From the cell containing the given text, extract its center point as [x, y] coordinate. 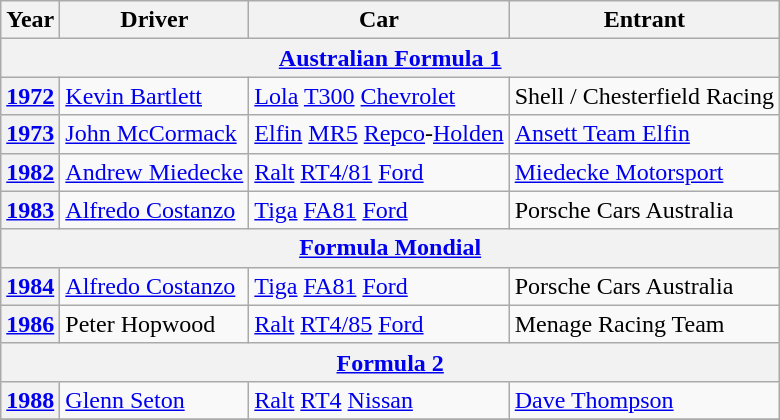
Elfin MR5 Repco-Holden [379, 134]
Ansett Team Elfin [644, 134]
John McCormack [154, 134]
Miedecke Motorsport [644, 172]
Formula 2 [390, 362]
Formula Mondial [390, 248]
Ralt RT4/85 Ford [379, 324]
Dave Thompson [644, 400]
Car [379, 20]
Driver [154, 20]
Australian Formula 1 [390, 58]
1988 [30, 400]
1983 [30, 210]
Entrant [644, 20]
Ralt RT4 Nissan [379, 400]
1973 [30, 134]
1982 [30, 172]
Kevin Bartlett [154, 96]
Peter Hopwood [154, 324]
Menage Racing Team [644, 324]
Year [30, 20]
1972 [30, 96]
Andrew Miedecke [154, 172]
Shell / Chesterfield Racing [644, 96]
Ralt RT4/81 Ford [379, 172]
1986 [30, 324]
Glenn Seton [154, 400]
Lola T300 Chevrolet [379, 96]
1984 [30, 286]
